Pinpoint the cell where the given text exists, returning its (x, y) midpoint coordinate. 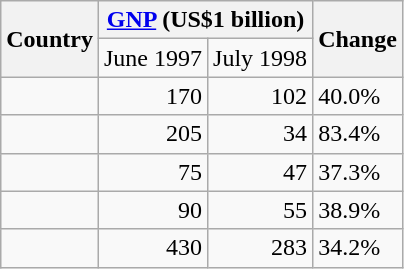
34.2% (358, 248)
38.9% (358, 210)
283 (260, 248)
170 (152, 96)
83.4% (358, 134)
40.0% (358, 96)
Country (50, 39)
37.3% (358, 172)
430 (152, 248)
GNP (US$1 billion) (205, 20)
90 (152, 210)
Change (358, 39)
55 (260, 210)
205 (152, 134)
June 1997 (152, 58)
47 (260, 172)
102 (260, 96)
July 1998 (260, 58)
34 (260, 134)
75 (152, 172)
